Return (x, y) of the center of cell containing provided text 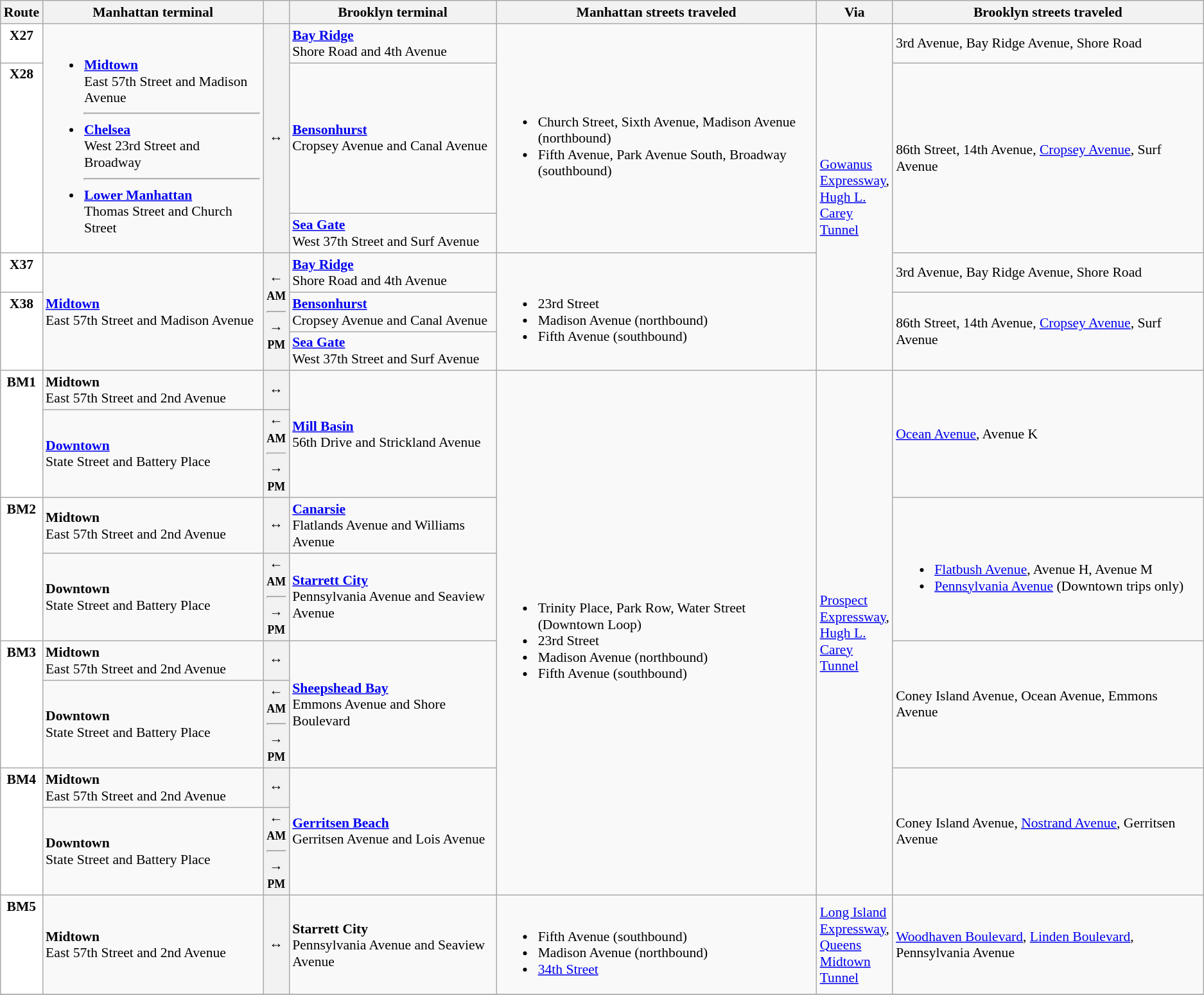
Brooklyn terminal (392, 12)
Gerritsen BeachGerritsen Avenue and Lois Avenue (392, 831)
Ocean Avenue, Avenue K (1048, 435)
MidtownEast 57th Street and Madison AvenueChelseaWest 23rd Street and BroadwayLower ManhattanThomas Street and Church Street (153, 139)
X37 (22, 272)
X28 (22, 158)
Manhattan streets traveled (656, 12)
Flatbush Avenue, Avenue H, Avenue MPennsylvania Avenue (Downtown trips only) (1048, 569)
Coney Island Avenue, Ocean Avenue, Emmons Avenue (1048, 705)
Long Island Expressway, Queens Midtown Tunnel (855, 945)
X27 (22, 44)
Prospect Expressway, Hugh L. Carey Tunnel (855, 633)
X38 (22, 331)
BM2 (22, 569)
BM5 (22, 945)
BM4 (22, 831)
Via (855, 12)
Mill Basin56th Drive and Strickland Avenue (392, 435)
CanarsieFlatlands Avenue and Williams Avenue (392, 525)
Woodhaven Boulevard, Linden Boulevard, Pennsylvania Avenue (1048, 945)
Brooklyn streets traveled (1048, 12)
Church Street, Sixth Avenue, Madison Avenue (northbound)Fifth Avenue, Park Avenue South, Broadway (southbound) (656, 139)
Gowanus Expressway, Hugh L. Carey Tunnel (855, 198)
Coney Island Avenue, Nostrand Avenue, Gerritsen Avenue (1048, 831)
Route (22, 12)
BM1 (22, 435)
23rd StreetMadison Avenue (northbound)Fifth Avenue (southbound) (656, 312)
BM3 (22, 705)
Trinity Place, Park Row, Water Street (Downtown Loop)23rd StreetMadison Avenue (northbound)Fifth Avenue (southbound) (656, 633)
Sheepshead BayEmmons Avenue and Shore Boulevard (392, 705)
Fifth Avenue (southbound)Madison Avenue (northbound)34th Street (656, 945)
MidtownEast 57th Street and Madison Avenue (153, 312)
Manhattan terminal (153, 12)
